Output the (x, y) coordinate of the center of the cell containing the given text.  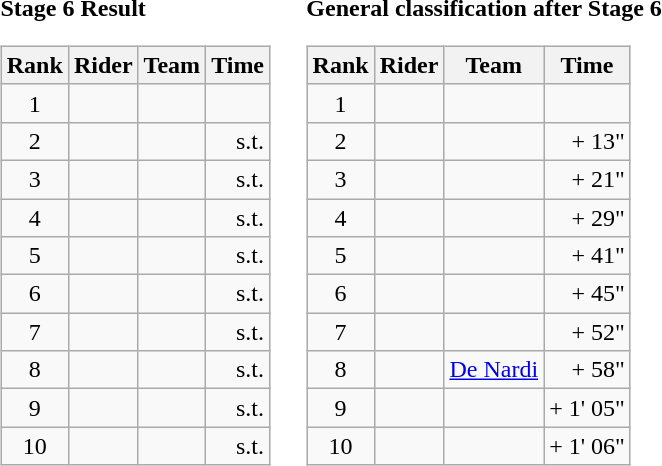
+ 1' 06" (588, 446)
+ 41" (588, 256)
+ 1' 05" (588, 408)
+ 13" (588, 141)
De Nardi (494, 370)
+ 58" (588, 370)
+ 45" (588, 294)
+ 21" (588, 179)
+ 52" (588, 332)
+ 29" (588, 217)
